Determine the (X, Y) coordinate at the center of the cell enclosing the given text.  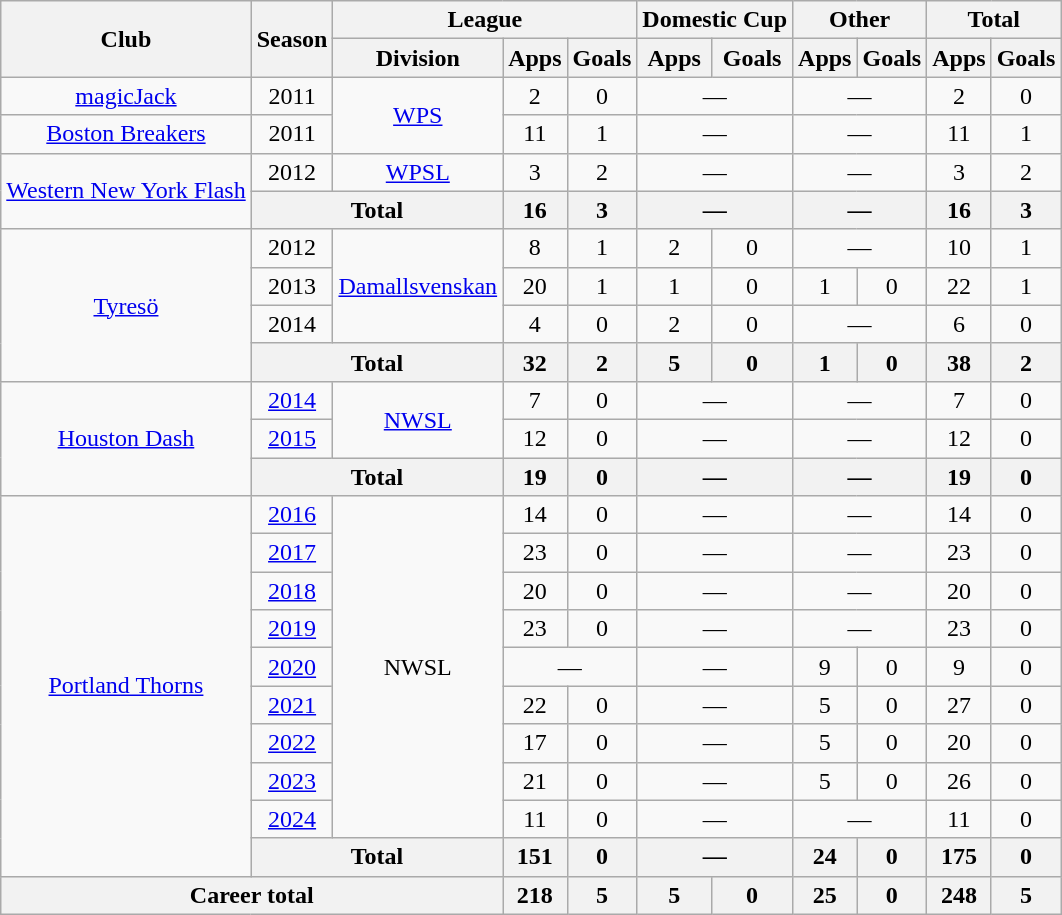
218 (535, 895)
248 (959, 895)
17 (535, 743)
Tyresö (126, 305)
League (485, 20)
2015 (292, 438)
Career total (252, 895)
32 (535, 362)
WPS (418, 115)
Damallsvenskan (418, 286)
2021 (292, 705)
25 (825, 895)
21 (535, 781)
Boston Breakers (126, 134)
2020 (292, 667)
6 (959, 324)
10 (959, 248)
Division (418, 58)
Other (860, 20)
151 (535, 857)
4 (535, 324)
Domestic Cup (715, 20)
24 (825, 857)
2022 (292, 743)
Season (292, 39)
2017 (292, 553)
Club (126, 39)
WPSL (418, 172)
Portland Thorns (126, 686)
2019 (292, 629)
175 (959, 857)
Houston Dash (126, 438)
2023 (292, 781)
26 (959, 781)
2018 (292, 591)
magicJack (126, 96)
8 (535, 248)
2024 (292, 819)
Western New York Flash (126, 191)
2013 (292, 286)
2016 (292, 515)
27 (959, 705)
38 (959, 362)
